Search for the cell housing the specified text and yield its [X, Y] center coordinate. 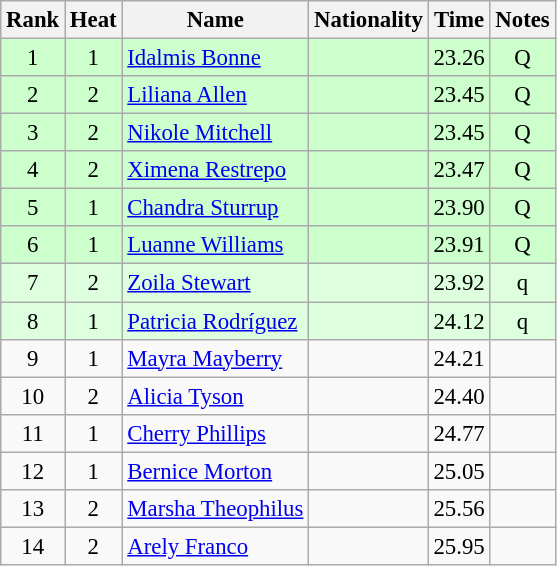
25.05 [459, 471]
Nikole Mitchell [216, 133]
Luanne Williams [216, 245]
6 [33, 245]
10 [33, 396]
Chandra Sturrup [216, 208]
Name [216, 20]
Bernice Morton [216, 471]
7 [33, 283]
Patricia Rodríguez [216, 321]
Arely Franco [216, 546]
Alicia Tyson [216, 396]
23.92 [459, 283]
9 [33, 358]
12 [33, 471]
11 [33, 433]
Marsha Theophilus [216, 509]
3 [33, 133]
13 [33, 509]
25.95 [459, 546]
8 [33, 321]
24.40 [459, 396]
Time [459, 20]
23.26 [459, 58]
Rank [33, 20]
24.12 [459, 321]
24.77 [459, 433]
Mayra Mayberry [216, 358]
Ximena Restrepo [216, 170]
23.47 [459, 170]
5 [33, 208]
Notes [522, 20]
24.21 [459, 358]
Liliana Allen [216, 95]
Heat [94, 20]
Nationality [368, 20]
23.91 [459, 245]
4 [33, 170]
Cherry Phillips [216, 433]
23.90 [459, 208]
25.56 [459, 509]
Zoila Stewart [216, 283]
14 [33, 546]
Idalmis Bonne [216, 58]
